Scan for the cell matching the given text and deliver its [x, y] coordinate at center. 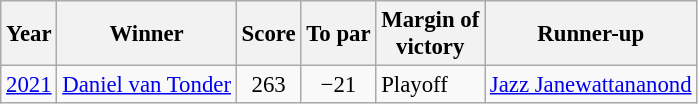
Year [29, 34]
To par [338, 34]
Score [268, 34]
−21 [338, 85]
Winner [146, 34]
Margin ofvictory [430, 34]
Jazz Janewattananond [591, 85]
Playoff [430, 85]
2021 [29, 85]
Daniel van Tonder [146, 85]
263 [268, 85]
Runner-up [591, 34]
